Detect which cell encompasses the target text, then output its (x, y) center coordinate. 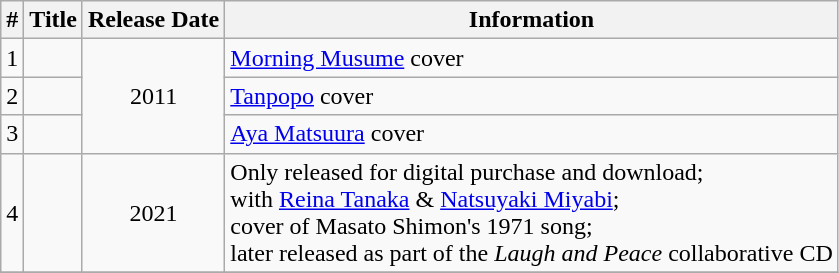
1 (12, 58)
4 (12, 212)
2011 (153, 96)
# (12, 20)
2 (12, 96)
Information (532, 20)
2021 (153, 212)
Morning Musume cover (532, 58)
Aya Matsuura cover (532, 134)
3 (12, 134)
Title (54, 20)
Tanpopo cover (532, 96)
Release Date (153, 20)
